Locate the cell with the specified text and output its [X, Y] center coordinate. 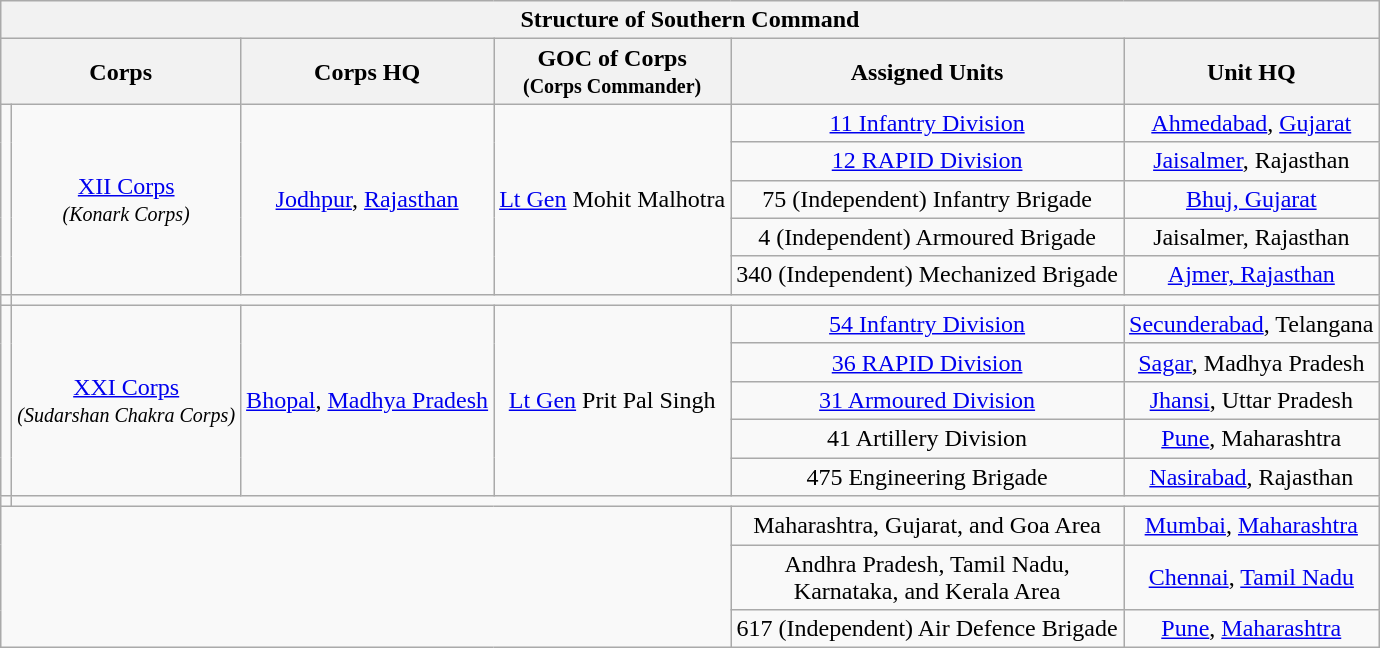
41 Artillery Division [928, 438]
12 RAPID Division [928, 161]
475 Engineering Brigade [928, 477]
Andhra Pradesh, Tamil Nadu,Karnataka, and Kerala Area [928, 578]
Nasirabad, Rajasthan [1252, 477]
340 (Independent) Mechanized Brigade [928, 275]
54 Infantry Division [928, 324]
Maharashtra, Gujarat, and Goa Area [928, 526]
Bhuj, Gujarat [1252, 199]
617 (Independent) Air Defence Brigade [928, 629]
XXI Corps(Sudarshan Chakra Corps) [126, 400]
GOC of Corps(Corps Commander) [612, 72]
Jodhpur, Rajasthan [368, 199]
Ajmer, Rajasthan [1252, 275]
Jhansi, Uttar Pradesh [1252, 400]
Assigned Units [928, 72]
4 (Independent) Armoured Brigade [928, 237]
Mumbai, Maharashtra [1252, 526]
Sagar, Madhya Pradesh [1252, 362]
Lt Gen Prit Pal Singh [612, 400]
75 (Independent) Infantry Brigade [928, 199]
XII Corps(Konark Corps) [126, 199]
Unit HQ [1252, 72]
Ahmedabad, Gujarat [1252, 123]
36 RAPID Division [928, 362]
Structure of Southern Command [690, 20]
Chennai, Tamil Nadu [1252, 578]
Lt Gen Mohit Malhotra [612, 199]
31 Armoured Division [928, 400]
Corps [121, 72]
Corps HQ [368, 72]
Secunderabad, Telangana [1252, 324]
Bhopal, Madhya Pradesh [368, 400]
11 Infantry Division [928, 123]
